Return [x, y] of the center of cell containing provided text 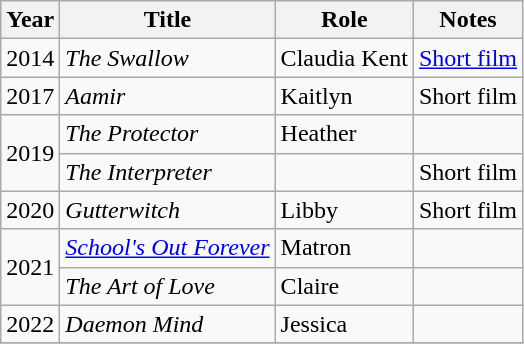
Jessica [344, 324]
2020 [30, 210]
Gutterwitch [168, 210]
Claire [344, 286]
2019 [30, 153]
The Protector [168, 134]
The Swallow [168, 58]
Year [30, 20]
Role [344, 20]
Claudia Kent [344, 58]
Daemon Mind [168, 324]
The Interpreter [168, 172]
2017 [30, 96]
The Art of Love [168, 286]
2014 [30, 58]
Notes [468, 20]
School's Out Forever [168, 248]
2021 [30, 267]
2022 [30, 324]
Heather [344, 134]
Aamir [168, 96]
Kaitlyn [344, 96]
Title [168, 20]
Libby [344, 210]
Matron [344, 248]
